Search for the cell housing the specified text and yield its (X, Y) center coordinate. 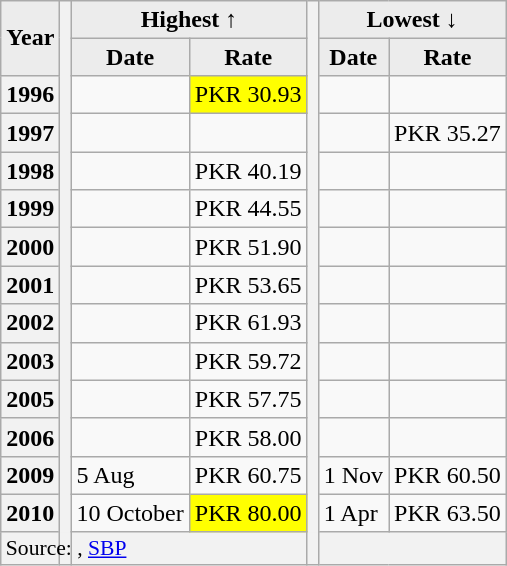
1997 (30, 133)
PKR 80.00 (248, 513)
2006 (30, 437)
PKR 63.50 (447, 513)
PKR 58.00 (248, 437)
PKR 40.19 (248, 171)
10 October (130, 513)
5 Aug (130, 475)
PKR 61.93 (248, 323)
PKR 53.65 (248, 285)
PKR 57.75 (248, 399)
PKR 35.27 (447, 133)
PKR 60.50 (447, 475)
PKR 59.72 (248, 361)
Highest ↑ (189, 20)
2005 (30, 399)
1 Apr (353, 513)
2000 (30, 247)
PKR 60.75 (248, 475)
Lowest ↓ (412, 20)
1998 (30, 171)
PKR 30.93 (248, 95)
1996 (30, 95)
Year (30, 38)
2002 (30, 323)
PKR 44.55 (248, 209)
PKR 51.90 (248, 247)
1 Nov (353, 475)
2010 (30, 513)
2009 (30, 475)
1999 (30, 209)
2003 (30, 361)
2001 (30, 285)
Source: , SBP (254, 548)
